Search for the cell housing the specified text and yield its [x, y] center coordinate. 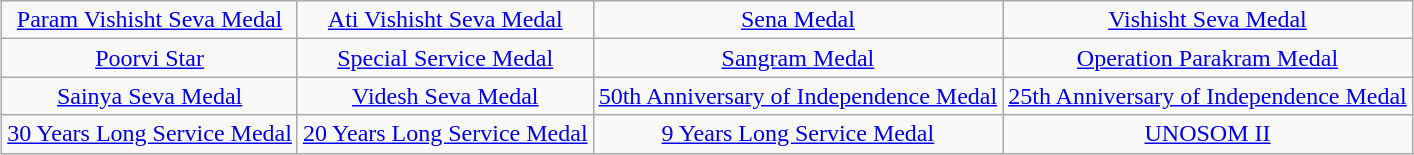
Ati Vishisht Seva Medal [445, 20]
Operation Parakram Medal [1208, 58]
Poorvi Star [150, 58]
25th Anniversary of Independence Medal [1208, 96]
20 Years Long Service Medal [445, 134]
Sainya Seva Medal [150, 96]
30 Years Long Service Medal [150, 134]
50th Anniversary of Independence Medal [798, 96]
Sangram Medal [798, 58]
Special Service Medal [445, 58]
9 Years Long Service Medal [798, 134]
Sena Medal [798, 20]
Param Vishisht Seva Medal [150, 20]
UNOSOM II [1208, 134]
Vishisht Seva Medal [1208, 20]
Videsh Seva Medal [445, 96]
